Scan for the cell matching the given text and deliver its [X, Y] coordinate at center. 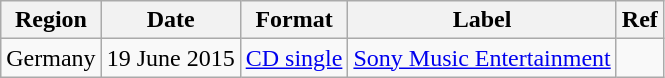
CD single [294, 58]
Sony Music Entertainment [482, 58]
Label [482, 20]
Germany [51, 58]
Ref [640, 20]
Date [170, 20]
Region [51, 20]
Format [294, 20]
19 June 2015 [170, 58]
